From the cell containing the given text, extract its center point as (X, Y) coordinate. 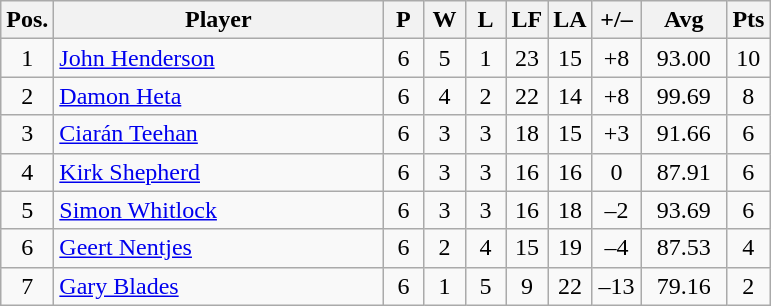
Pos. (28, 20)
14 (570, 96)
LA (570, 20)
Damon Heta (218, 96)
Gary Blades (218, 286)
Player (218, 20)
+3 (616, 134)
19 (570, 248)
Avg (684, 20)
P (404, 20)
LF (527, 20)
9 (527, 286)
Pts (748, 20)
93.00 (684, 58)
93.69 (684, 210)
0 (616, 172)
87.53 (684, 248)
10 (748, 58)
99.69 (684, 96)
Ciarán Teehan (218, 134)
Geert Nentjes (218, 248)
L (486, 20)
79.16 (684, 286)
John Henderson (218, 58)
8 (748, 96)
7 (28, 286)
–4 (616, 248)
W (444, 20)
23 (527, 58)
91.66 (684, 134)
–2 (616, 210)
Kirk Shepherd (218, 172)
87.91 (684, 172)
+/– (616, 20)
Simon Whitlock (218, 210)
–13 (616, 286)
